Capture the cell that displays the provided text and extract its [X, Y] central coordinate. 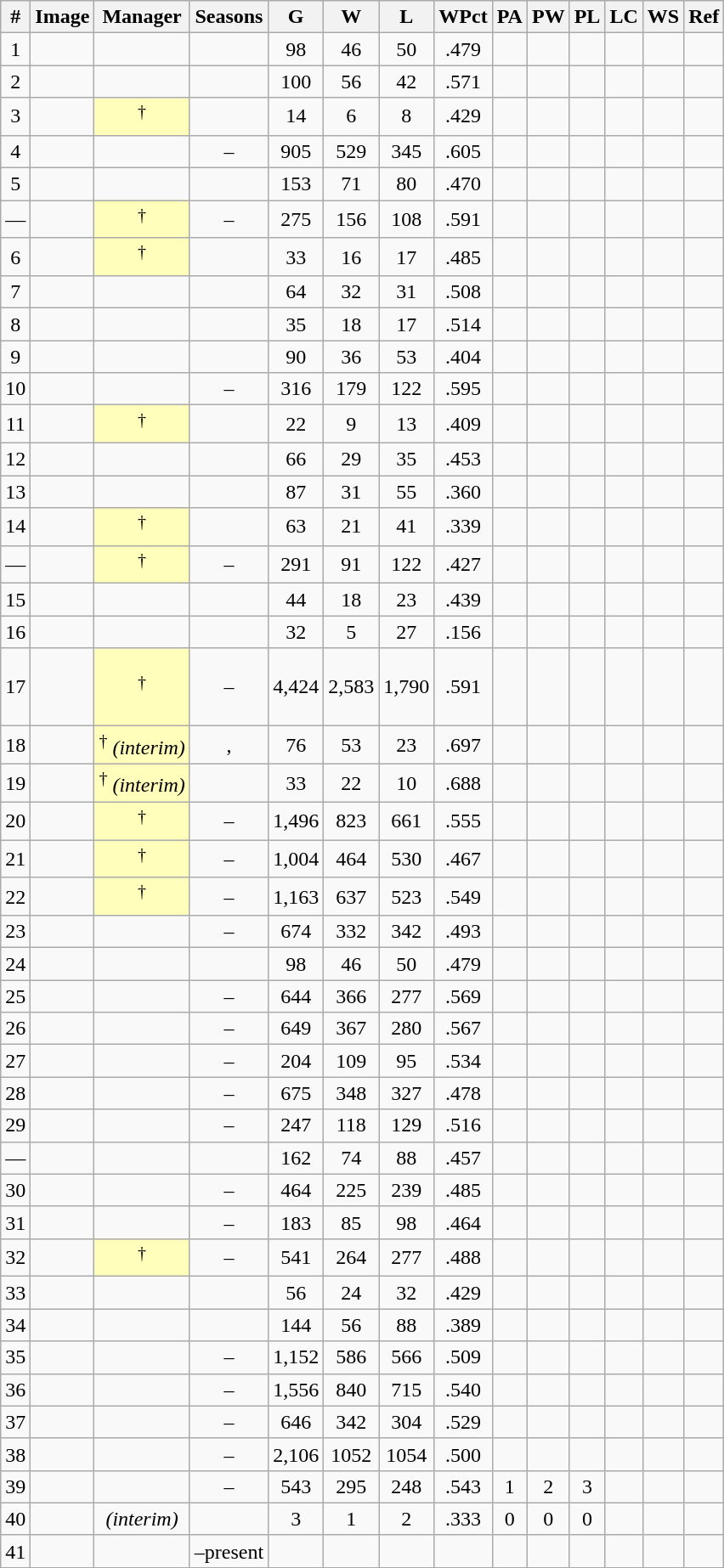
Seasons [229, 17]
.409 [463, 425]
566 [406, 1357]
204 [296, 1061]
2,583 [352, 687]
.540 [463, 1390]
15 [15, 600]
.688 [463, 783]
1,556 [296, 1390]
.427 [463, 564]
PL [587, 17]
85 [352, 1222]
345 [406, 151]
7 [15, 292]
.389 [463, 1325]
.478 [463, 1093]
PW [548, 17]
34 [15, 1325]
Manager [142, 17]
90 [296, 357]
.488 [463, 1257]
.605 [463, 151]
823 [352, 821]
.404 [463, 357]
42 [406, 82]
Image [63, 17]
.339 [463, 527]
12 [15, 460]
304 [406, 1422]
644 [296, 996]
# [15, 17]
LC [624, 17]
367 [352, 1029]
153 [296, 184]
.514 [463, 324]
1052 [352, 1454]
64 [296, 292]
26 [15, 1029]
WPct [463, 17]
675 [296, 1093]
.467 [463, 860]
–present [229, 1551]
L [406, 17]
30 [15, 1190]
.567 [463, 1029]
91 [352, 564]
264 [352, 1257]
.529 [463, 1422]
.493 [463, 932]
247 [296, 1125]
646 [296, 1422]
541 [296, 1257]
316 [296, 389]
.516 [463, 1125]
37 [15, 1422]
66 [296, 460]
1,004 [296, 860]
.156 [463, 632]
19 [15, 783]
523 [406, 897]
38 [15, 1454]
.439 [463, 600]
.543 [463, 1486]
649 [296, 1029]
76 [296, 746]
95 [406, 1061]
, [229, 746]
1,152 [296, 1357]
.500 [463, 1454]
291 [296, 564]
543 [296, 1486]
11 [15, 425]
.534 [463, 1061]
28 [15, 1093]
108 [406, 219]
1,790 [406, 687]
1,496 [296, 821]
87 [296, 492]
144 [296, 1325]
715 [406, 1390]
4,424 [296, 687]
55 [406, 492]
71 [352, 184]
529 [352, 151]
40 [15, 1519]
162 [296, 1158]
674 [296, 932]
25 [15, 996]
295 [352, 1486]
.464 [463, 1222]
366 [352, 996]
239 [406, 1190]
Ref [704, 17]
63 [296, 527]
.457 [463, 1158]
332 [352, 932]
74 [352, 1158]
.569 [463, 996]
.470 [463, 184]
661 [406, 821]
109 [352, 1061]
348 [352, 1093]
4 [15, 151]
G [296, 17]
.555 [463, 821]
100 [296, 82]
248 [406, 1486]
183 [296, 1222]
44 [296, 600]
20 [15, 821]
905 [296, 151]
.549 [463, 897]
275 [296, 219]
586 [352, 1357]
.571 [463, 82]
1054 [406, 1454]
.595 [463, 389]
39 [15, 1486]
W [352, 17]
.509 [463, 1357]
156 [352, 219]
1,163 [296, 897]
.360 [463, 492]
WS [663, 17]
80 [406, 184]
.453 [463, 460]
225 [352, 1190]
129 [406, 1125]
840 [352, 1390]
.508 [463, 292]
.697 [463, 746]
PA [510, 17]
2,106 [296, 1454]
280 [406, 1029]
.333 [463, 1519]
327 [406, 1093]
(interim) [142, 1519]
637 [352, 897]
118 [352, 1125]
179 [352, 389]
530 [406, 860]
